Provide the (X, Y) coordinate of the cell's center where the given text is located.  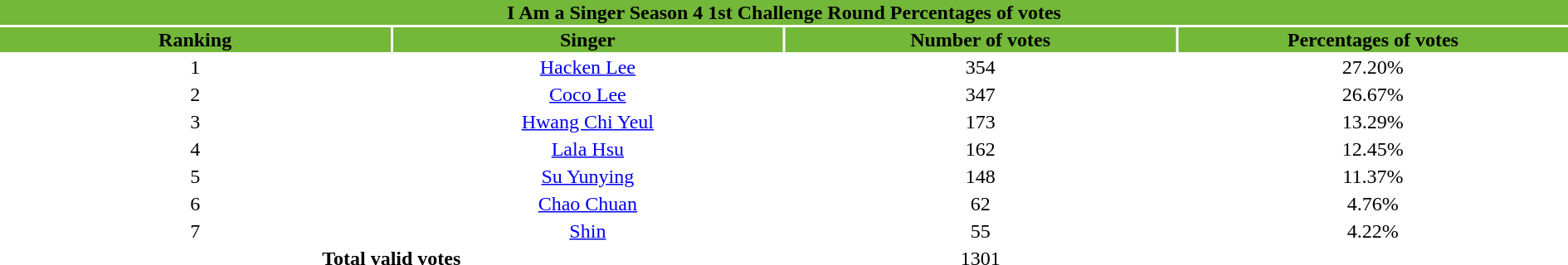
Chao Chuan (587, 204)
Shin (587, 231)
62 (980, 204)
3 (195, 122)
Su Yunying (587, 176)
Percentages of votes (1373, 40)
5 (195, 176)
2 (195, 94)
Ranking (195, 40)
4 (195, 149)
13.29% (1373, 122)
162 (980, 149)
Hacken Lee (587, 67)
4.76% (1373, 204)
354 (980, 67)
1 (195, 67)
173 (980, 122)
26.67% (1373, 94)
12.45% (1373, 149)
I Am a Singer Season 4 1st Challenge Round Percentages of votes (784, 12)
7 (195, 231)
Singer (587, 40)
Coco Lee (587, 94)
Hwang Chi Yeul (587, 122)
11.37% (1373, 176)
Lala Hsu (587, 149)
347 (980, 94)
4.22% (1373, 231)
Number of votes (980, 40)
27.20% (1373, 67)
148 (980, 176)
55 (980, 231)
6 (195, 204)
